Output the [x, y] coordinate of the center of the cell containing the given text.  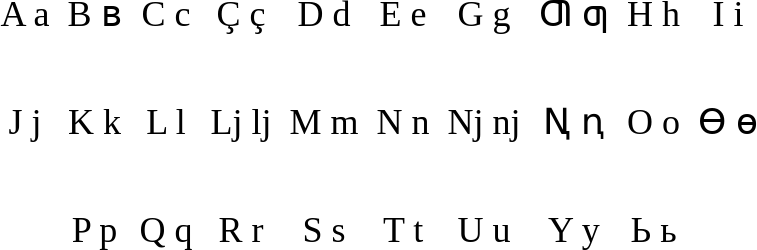
K k [94, 122]
M m [324, 122]
O o [654, 122]
Ꞑ ꞑ [574, 122]
N n [403, 122]
Lj lj [241, 122]
Nj nj [484, 122]
L l [166, 122]
